Identify which cell holds the provided text, then report its (x, y) central coordinate. 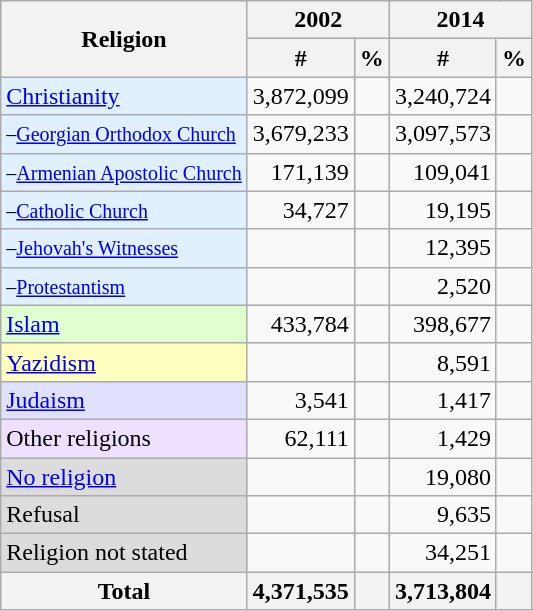
Yazidism (124, 362)
3,541 (300, 400)
3,097,573 (442, 134)
–Georgian Orthodox Church (124, 134)
1,417 (442, 400)
Religion (124, 39)
–Jehovah's Witnesses (124, 248)
Refusal (124, 515)
Christianity (124, 96)
9,635 (442, 515)
12,395 (442, 248)
171,139 (300, 172)
433,784 (300, 324)
–Protestantism (124, 286)
–Armenian Apostolic Church (124, 172)
19,080 (442, 477)
1,429 (442, 438)
Judaism (124, 400)
No religion (124, 477)
Islam (124, 324)
8,591 (442, 362)
34,251 (442, 553)
Other religions (124, 438)
–Catholic Church (124, 210)
19,195 (442, 210)
398,677 (442, 324)
3,679,233 (300, 134)
4,371,535 (300, 591)
2,520 (442, 286)
3,872,099 (300, 96)
Religion not stated (124, 553)
62,111 (300, 438)
3,713,804 (442, 591)
109,041 (442, 172)
2002 (318, 20)
2014 (460, 20)
3,240,724 (442, 96)
Total (124, 591)
34,727 (300, 210)
